Detect which cell encompasses the target text, then output its (x, y) center coordinate. 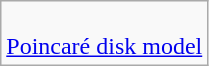
Poincaré disk model (104, 34)
